Locate the cell with the specified text and output its (X, Y) center coordinate. 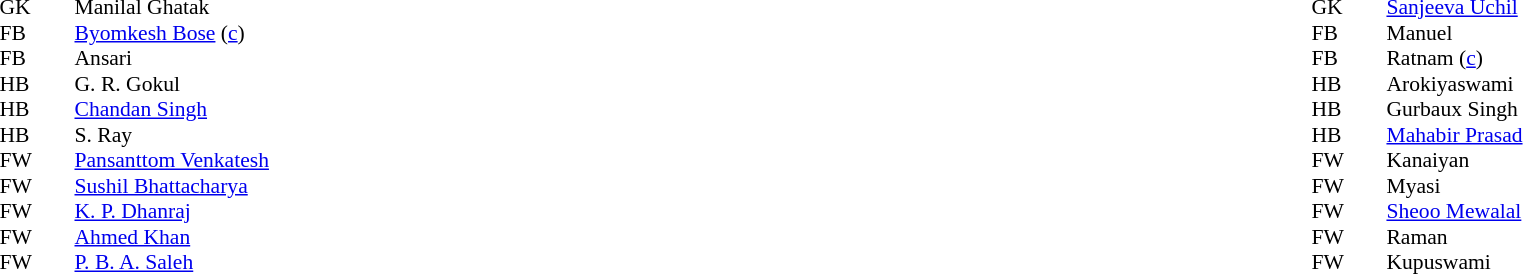
Mahabir Prasad (1454, 135)
S. Ray (171, 135)
Sushil Bhattacharya (171, 186)
Raman (1454, 237)
Arokiyaswami (1454, 84)
K. P. Dhanraj (171, 211)
G. R. Gokul (171, 84)
Myasi (1454, 186)
Kanaiyan (1454, 161)
Gurbaux Singh (1454, 109)
Byomkesh Bose (c) (171, 33)
Pansanttom Venkatesh (171, 161)
Ahmed Khan (171, 237)
Ansari (171, 59)
Ratnam (c) (1454, 59)
Manuel (1454, 33)
Chandan Singh (171, 109)
Sheoo Mewalal (1454, 211)
